Output the (X, Y) coordinate of the center of the cell containing the given text.  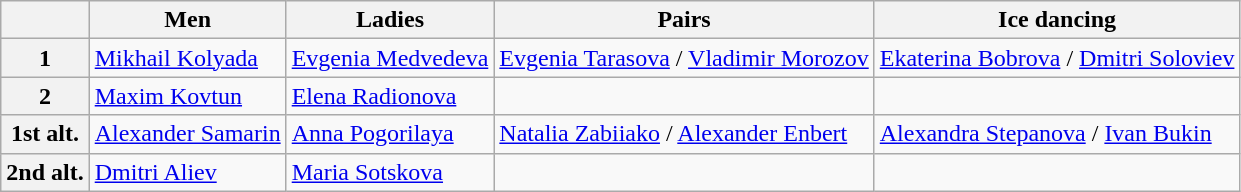
1 (45, 58)
Pairs (684, 20)
Ice dancing (1057, 20)
Mikhail Kolyada (188, 58)
Ekaterina Bobrova / Dmitri Soloviev (1057, 58)
Natalia Zabiiako / Alexander Enbert (684, 134)
Alexander Samarin (188, 134)
Evgenia Medvedeva (390, 58)
Dmitri Aliev (188, 172)
Alexandra Stepanova / Ivan Bukin (1057, 134)
Maxim Kovtun (188, 96)
Ladies (390, 20)
2 (45, 96)
2nd alt. (45, 172)
Maria Sotskova (390, 172)
Men (188, 20)
Anna Pogorilaya (390, 134)
1st alt. (45, 134)
Elena Radionova (390, 96)
Evgenia Tarasova / Vladimir Morozov (684, 58)
